Return (X, Y) of the center of cell containing provided text 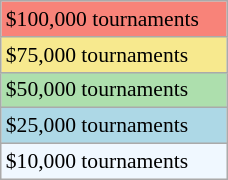
$25,000 tournaments (114, 126)
$100,000 tournaments (114, 19)
$10,000 tournaments (114, 162)
$75,000 tournaments (114, 55)
$50,000 tournaments (114, 90)
